Return (x, y) of the center of cell containing provided text 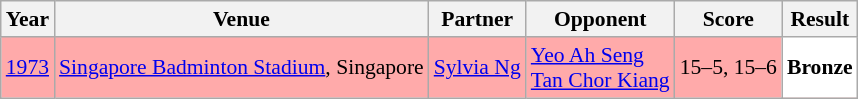
Singapore Badminton Stadium, Singapore (242, 68)
Partner (478, 19)
Opponent (600, 19)
Yeo Ah Seng Tan Chor Kiang (600, 68)
Result (820, 19)
1973 (28, 68)
15–5, 15–6 (728, 68)
Sylvia Ng (478, 68)
Venue (242, 19)
Score (728, 19)
Year (28, 19)
Bronze (820, 68)
